Provide the (X, Y) coordinate of the cell's center where the given text is located.  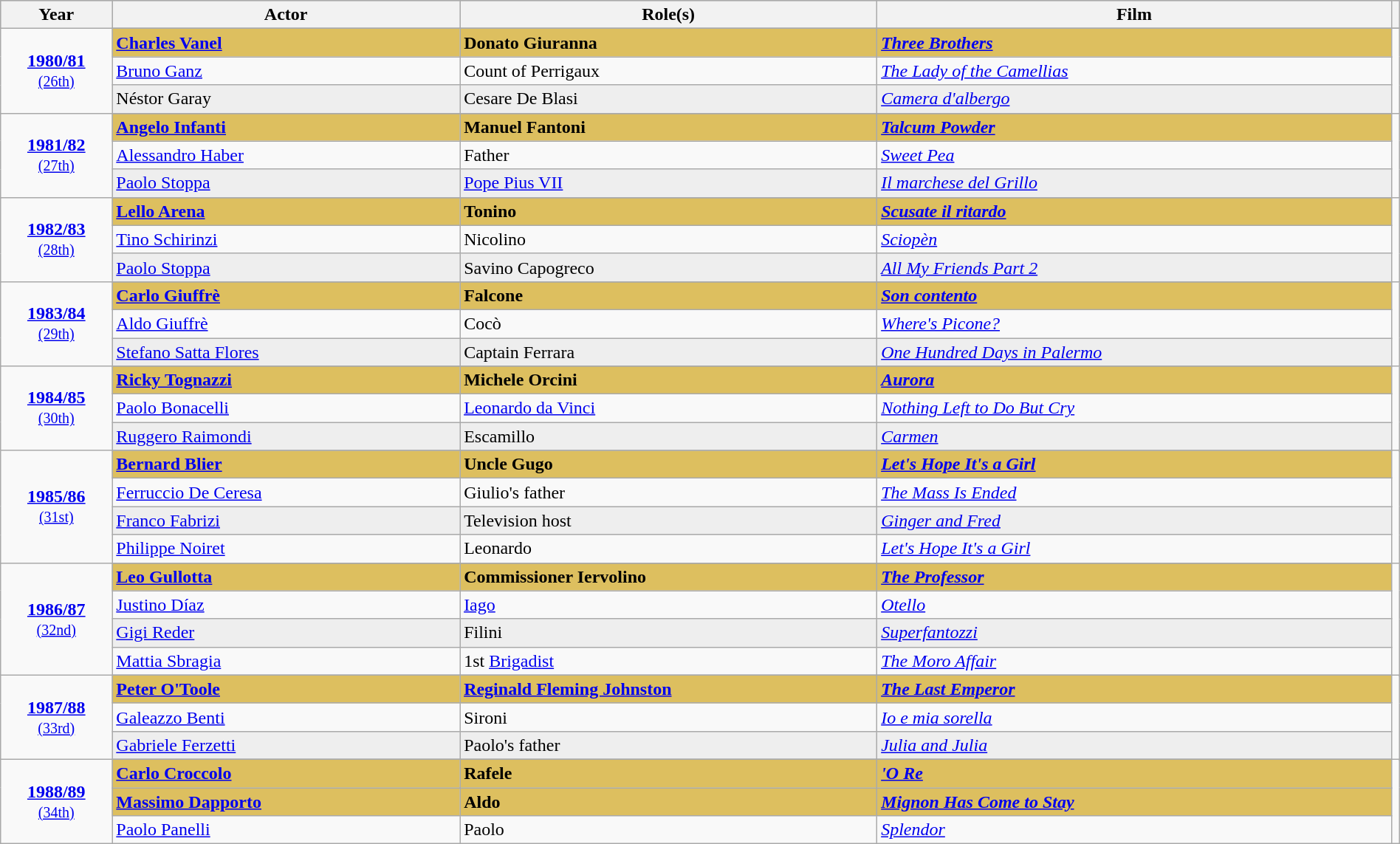
Mignon Has Come to Stay (1134, 801)
Charles Vanel (286, 43)
Il marchese del Grillo (1134, 183)
1987/88(33rd) (56, 717)
Ferruccio De Ceresa (286, 493)
Count of Perrigaux (669, 71)
Cesare De Blasi (669, 99)
Leonardo (669, 549)
Year (56, 15)
1984/85(30th) (56, 408)
Manuel Fantoni (669, 127)
Father (669, 155)
1st Brigadist (669, 661)
Franco Fabrizi (286, 521)
Ginger and Fred (1134, 521)
Escamillo (669, 436)
The Lady of the Camellias (1134, 71)
Philippe Noiret (286, 549)
Television host (669, 521)
Paolo's father (669, 745)
The Last Emperor (1134, 689)
Rafele (669, 773)
Otello (1134, 605)
Where's Picone? (1134, 323)
Paolo Panelli (286, 830)
Talcum Powder (1134, 127)
Camera d'albergo (1134, 99)
Savino Capogreco (669, 267)
Néstor Garay (286, 99)
Donato Giuranna (669, 43)
1988/89(34th) (56, 801)
Tino Schirinzi (286, 239)
Tonino (669, 211)
Stefano Satta Flores (286, 352)
Son contento (1134, 295)
Iago (669, 605)
Superfantozzi (1134, 633)
'O Re (1134, 773)
1980/81(26th) (56, 71)
One Hundred Days in Palermo (1134, 352)
Scusate il ritardo (1134, 211)
Uncle Gugo (669, 464)
Pope Pius VII (669, 183)
Sciopèn (1134, 239)
Film (1134, 15)
Captain Ferrara (669, 352)
Falcone (669, 295)
Nothing Left to Do But Cry (1134, 408)
Actor (286, 15)
1982/83(28th) (56, 239)
Sironi (669, 717)
Carmen (1134, 436)
The Professor (1134, 577)
Bruno Ganz (286, 71)
Mattia Sbragia (286, 661)
Role(s) (669, 15)
Peter O'Toole (286, 689)
Reginald Fleming Johnston (669, 689)
Carlo Giuffrè (286, 295)
Ricky Tognazzi (286, 380)
Io e mia sorella (1134, 717)
Nicolino (669, 239)
Lello Arena (286, 211)
Aldo (669, 801)
Splendor (1134, 830)
1981/82(27th) (56, 155)
Michele Orcini (669, 380)
Bernard Blier (286, 464)
The Moro Affair (1134, 661)
Sweet Pea (1134, 155)
Cocò (669, 323)
Gigi Reder (286, 633)
Aurora (1134, 380)
Filini (669, 633)
Paolo Bonacelli (286, 408)
Ruggero Raimondi (286, 436)
Leonardo da Vinci (669, 408)
Angelo Infanti (286, 127)
Paolo (669, 830)
Massimo Dapporto (286, 801)
Leo Gullotta (286, 577)
Giulio's father (669, 493)
Alessandro Haber (286, 155)
The Mass Is Ended (1134, 493)
1983/84(29th) (56, 323)
Julia and Julia (1134, 745)
Three Brothers (1134, 43)
Justino Díaz (286, 605)
Aldo Giuffrè (286, 323)
1986/87(32nd) (56, 619)
Commissioner Iervolino (669, 577)
1985/86(31st) (56, 507)
All My Friends Part 2 (1134, 267)
Carlo Croccolo (286, 773)
Gabriele Ferzetti (286, 745)
Galeazzo Benti (286, 717)
